Return the [X, Y] coordinate for the center point of the cell that contains the specified text.  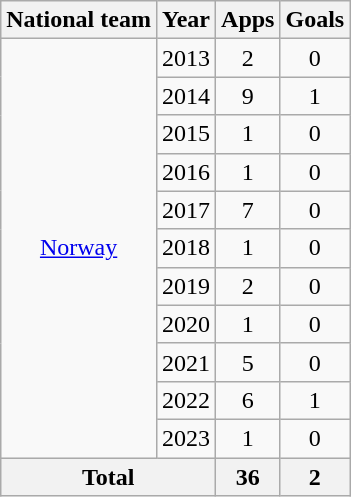
2017 [186, 210]
2022 [186, 400]
5 [248, 362]
2015 [186, 134]
Goals [315, 20]
36 [248, 477]
Apps [248, 20]
Norway [79, 248]
National team [79, 20]
2013 [186, 58]
6 [248, 400]
2018 [186, 248]
Total [108, 477]
7 [248, 210]
9 [248, 96]
2014 [186, 96]
2020 [186, 324]
2021 [186, 362]
2016 [186, 172]
2023 [186, 438]
Year [186, 20]
2019 [186, 286]
